Identify which cell holds the provided text, then report its (X, Y) central coordinate. 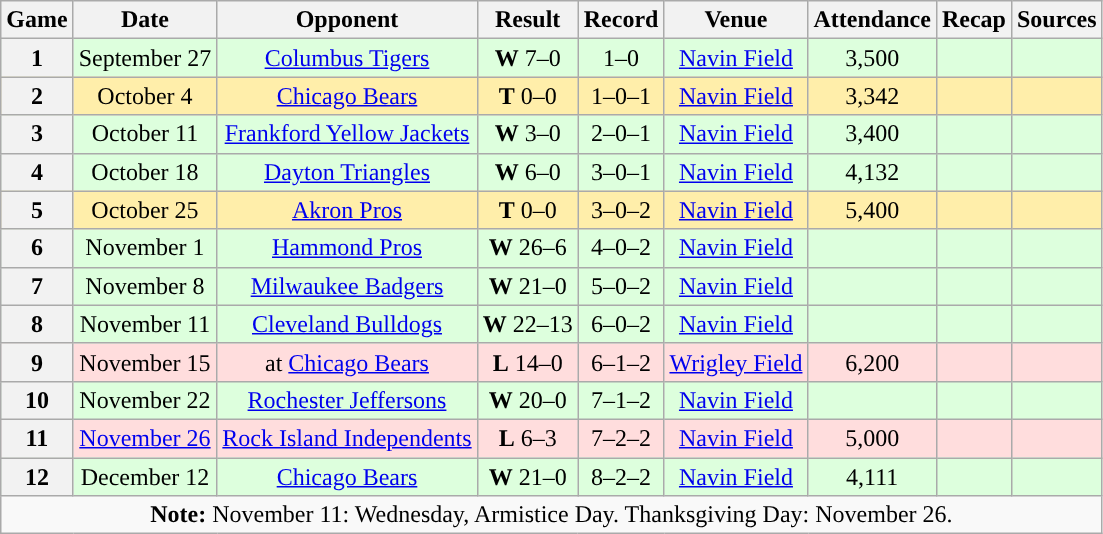
October 11 (145, 134)
Frankford Yellow Jackets (347, 134)
W 7–0 (528, 58)
Milwaukee Badgers (347, 286)
Rochester Jeffersons (347, 400)
Recap (974, 20)
6–1–2 (621, 362)
Date (145, 20)
Record (621, 20)
3,400 (872, 134)
Columbus Tigers (347, 58)
3–0–2 (621, 210)
8 (37, 324)
1 (37, 58)
9 (37, 362)
December 12 (145, 477)
Attendance (872, 20)
7 (37, 286)
6–0–2 (621, 324)
5–0–2 (621, 286)
4–0–2 (621, 248)
2–0–1 (621, 134)
1–0–1 (621, 96)
Wrigley Field (736, 362)
November 15 (145, 362)
6 (37, 248)
6,200 (872, 362)
7–1–2 (621, 400)
3–0–1 (621, 172)
Dayton Triangles (347, 172)
October 18 (145, 172)
Rock Island Independents (347, 438)
7–2–2 (621, 438)
12 (37, 477)
Cleveland Bulldogs (347, 324)
September 27 (145, 58)
W 22–13 (528, 324)
W 3–0 (528, 134)
L 14–0 (528, 362)
Game (37, 20)
4,111 (872, 477)
at Chicago Bears (347, 362)
10 (37, 400)
4 (37, 172)
2 (37, 96)
Akron Pros (347, 210)
November 26 (145, 438)
5 (37, 210)
November 1 (145, 248)
November 8 (145, 286)
W 20–0 (528, 400)
Opponent (347, 20)
L 6–3 (528, 438)
5,400 (872, 210)
3,500 (872, 58)
November 11 (145, 324)
1–0 (621, 58)
November 22 (145, 400)
Venue (736, 20)
W 26–6 (528, 248)
3 (37, 134)
Hammond Pros (347, 248)
11 (37, 438)
October 25 (145, 210)
4,132 (872, 172)
8–2–2 (621, 477)
Note: November 11: Wednesday, Armistice Day. Thanksgiving Day: November 26. (552, 515)
October 4 (145, 96)
3,342 (872, 96)
W 6–0 (528, 172)
5,000 (872, 438)
Result (528, 20)
Sources (1056, 20)
